Provide the (x, y) coordinate of the cell's center where the given text is located.  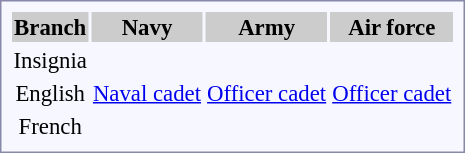
Air force (392, 27)
French (50, 126)
Army (267, 27)
Branch (50, 27)
Naval cadet (146, 93)
Navy (146, 27)
Insignia (50, 60)
English (50, 93)
